Extract the (x, y) coordinate from the center of the cell holding the provided text.  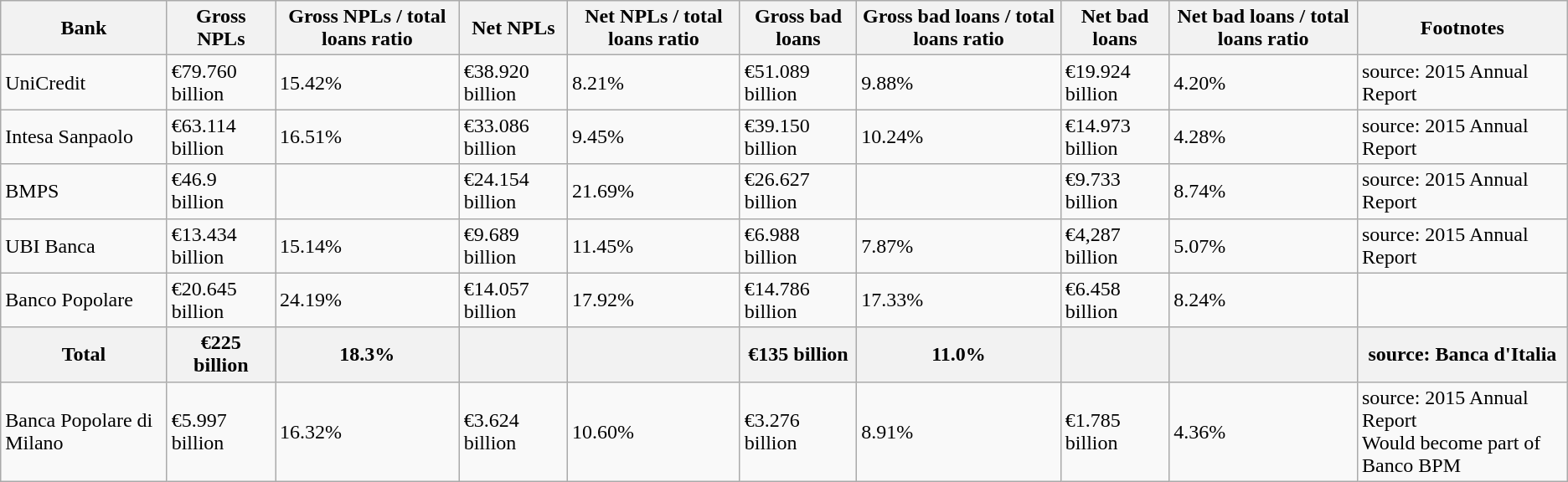
9.45% (654, 137)
€14.973 billion (1114, 137)
€26.627 billion (797, 191)
Gross bad loans (797, 28)
16.32% (368, 432)
€6.988 billion (797, 246)
Gross bad loans / total loans ratio (959, 28)
€9.733 billion (1114, 191)
UniCredit (84, 82)
€14.057 billion (513, 300)
8.24% (1263, 300)
15.14% (368, 246)
24.19% (368, 300)
Net NPLs (513, 28)
9.88% (959, 82)
€9.689 billion (513, 246)
Bank (84, 28)
17.92% (654, 300)
€19.924 billion (1114, 82)
8.74% (1263, 191)
4.28% (1263, 137)
Net bad loans (1114, 28)
Banca Popolare di Milano (84, 432)
18.3% (368, 355)
€79.760 billion (221, 82)
€63.114 billion (221, 137)
21.69% (654, 191)
Banco Popolare (84, 300)
€38.920 billion (513, 82)
Net NPLs / total loans ratio (654, 28)
€4,287 billion (1114, 246)
€14.786 billion (797, 300)
€225 billion (221, 355)
€5.997 billion (221, 432)
Gross NPLs / total loans ratio (368, 28)
17.33% (959, 300)
€51.089 billion (797, 82)
Intesa Sanpaolo (84, 137)
€1.785 billion (1114, 432)
€13.434 billion (221, 246)
Net bad loans / total loans ratio (1263, 28)
7.87% (959, 246)
€135 billion (797, 355)
4.36% (1263, 432)
UBI Banca (84, 246)
5.07% (1263, 246)
€3.276 billion (797, 432)
11.45% (654, 246)
source: Banca d'Italia (1462, 355)
15.42% (368, 82)
source: 2015 Annual ReportWould become part of Banco BPM (1462, 432)
€33.086 billion (513, 137)
BMPS (84, 191)
11.0% (959, 355)
10.24% (959, 137)
€46.9 billion (221, 191)
10.60% (654, 432)
16.51% (368, 137)
€20.645 billion (221, 300)
8.21% (654, 82)
Footnotes (1462, 28)
Gross NPLs (221, 28)
8.91% (959, 432)
Total (84, 355)
4.20% (1263, 82)
€39.150 billion (797, 137)
€6.458 billion (1114, 300)
€24.154 billion (513, 191)
€3.624 billion (513, 432)
